Extract the [X, Y] coordinate from the center of the cell holding the provided text.  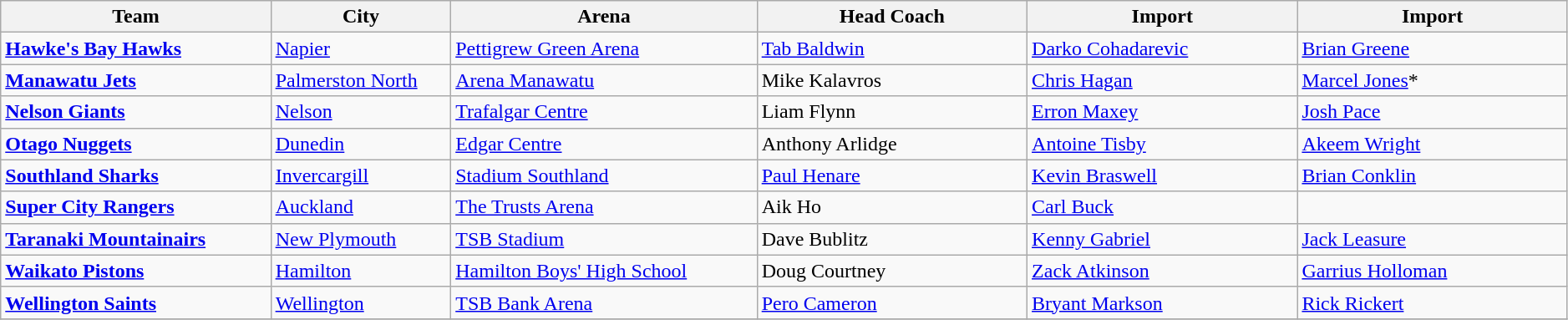
Super City Rangers [135, 207]
Darko Cohadarevic [1163, 48]
TSB Stadium [604, 239]
Napier [361, 48]
Brian Greene [1432, 48]
Mike Kalavros [892, 80]
Pettigrew Green Arena [604, 48]
Southland Sharks [135, 175]
Rick Rickert [1432, 302]
Invercargill [361, 175]
Antoine Tisby [1163, 144]
Nelson Giants [135, 112]
Marcel Jones* [1432, 80]
Erron Maxey [1163, 112]
Jack Leasure [1432, 239]
TSB Bank Arena [604, 302]
Otago Nuggets [135, 144]
Chris Hagan [1163, 80]
Arena [604, 17]
Akeem Wright [1432, 144]
Dave Bublitz [892, 239]
Manawatu Jets [135, 80]
Zack Atkinson [1163, 271]
Wellington Saints [135, 302]
Trafalgar Centre [604, 112]
Taranaki Mountainairs [135, 239]
Palmerston North [361, 80]
Nelson [361, 112]
Tab Baldwin [892, 48]
Josh Pace [1432, 112]
Dunedin [361, 144]
The Trusts Arena [604, 207]
Waikato Pistons [135, 271]
Aik Ho [892, 207]
City [361, 17]
Anthony Arlidge [892, 144]
Arena Manawatu [604, 80]
Team [135, 17]
Hamilton Boys' High School [604, 271]
Brian Conklin [1432, 175]
Stadium Southland [604, 175]
Hamilton [361, 271]
Garrius Holloman [1432, 271]
New Plymouth [361, 239]
Doug Courtney [892, 271]
Edgar Centre [604, 144]
Pero Cameron [892, 302]
Carl Buck [1163, 207]
Wellington [361, 302]
Paul Henare [892, 175]
Liam Flynn [892, 112]
Auckland [361, 207]
Bryant Markson [1163, 302]
Hawke's Bay Hawks [135, 48]
Head Coach [892, 17]
Kenny Gabriel [1163, 239]
Kevin Braswell [1163, 175]
